Detect which cell encompasses the target text, then output its [x, y] center coordinate. 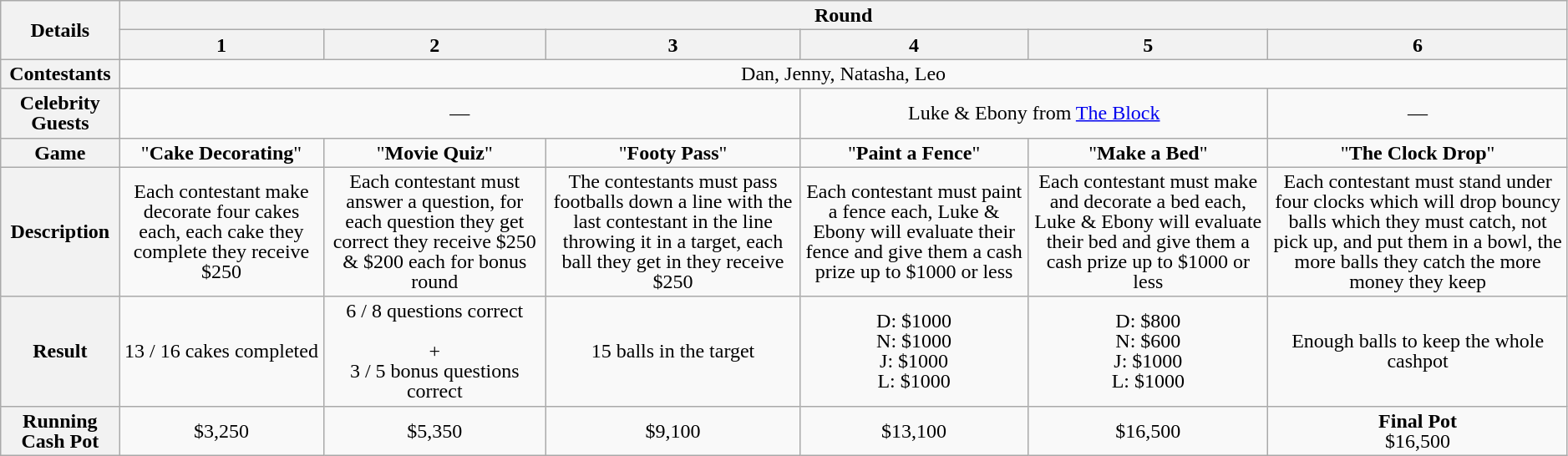
Celebrity Guests [60, 114]
15 balls in the target [672, 351]
"The Clock Drop" [1418, 152]
"Make a Bed" [1148, 152]
6 [1418, 45]
"Paint a Fence" [914, 152]
"Movie Quiz" [434, 152]
13 / 16 cakes completed [221, 351]
Details [60, 30]
Each contestant make decorate four cakes each, each cake they complete they receive $250 [221, 232]
$13,100 [914, 431]
"Footy Pass" [672, 152]
6 / 8 questions correct+3 / 5 bonus questions correct [434, 351]
Final Pot$16,500 [1418, 431]
5 [1148, 45]
"Cake Decorating" [221, 152]
$9,100 [672, 431]
Contestants [60, 73]
Running Cash Pot [60, 431]
$3,250 [221, 431]
The contestants must pass footballs down a line with the last contestant in the line throwing it in a target, each ball they get in they receive $250 [672, 232]
Round [844, 15]
Game [60, 152]
Description [60, 232]
Each contestant must paint a fence each, Luke & Ebony will evaluate their fence and give them a cash prize up to $1000 or less [914, 232]
Enough balls to keep the whole cashpot [1418, 351]
2 [434, 45]
$16,500 [1148, 431]
D: $800N: $600J: $1000L: $1000 [1148, 351]
$5,350 [434, 431]
Result [60, 351]
D: $1000N: $1000J: $1000L: $1000 [914, 351]
Luke & Ebony from The Block [1034, 114]
Dan, Jenny, Natasha, Leo [844, 73]
4 [914, 45]
Each contestant must answer a question, for each question they get correct they receive $250 & $200 each for bonus round [434, 232]
1 [221, 45]
3 [672, 45]
Each contestant must make and decorate a bed each, Luke & Ebony will evaluate their bed and give them a cash prize up to $1000 or less [1148, 232]
